Find where the given text appears and provide that cell's center as (x, y) coordinate. 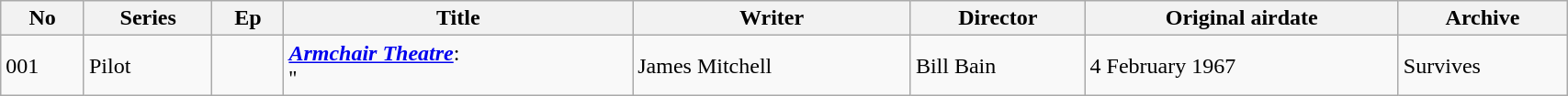
Archive (1483, 18)
Survives (1483, 66)
James Mitchell (772, 66)
4 February 1967 (1242, 66)
Armchair Theatre: '' (458, 66)
Bill Bain (998, 66)
001 (42, 66)
Writer (772, 18)
Pilot (148, 66)
Title (458, 18)
Series (148, 18)
Director (998, 18)
No (42, 18)
Original airdate (1242, 18)
Ep (248, 18)
